Pinpoint the cell where the given text exists, returning its [X, Y] midpoint coordinate. 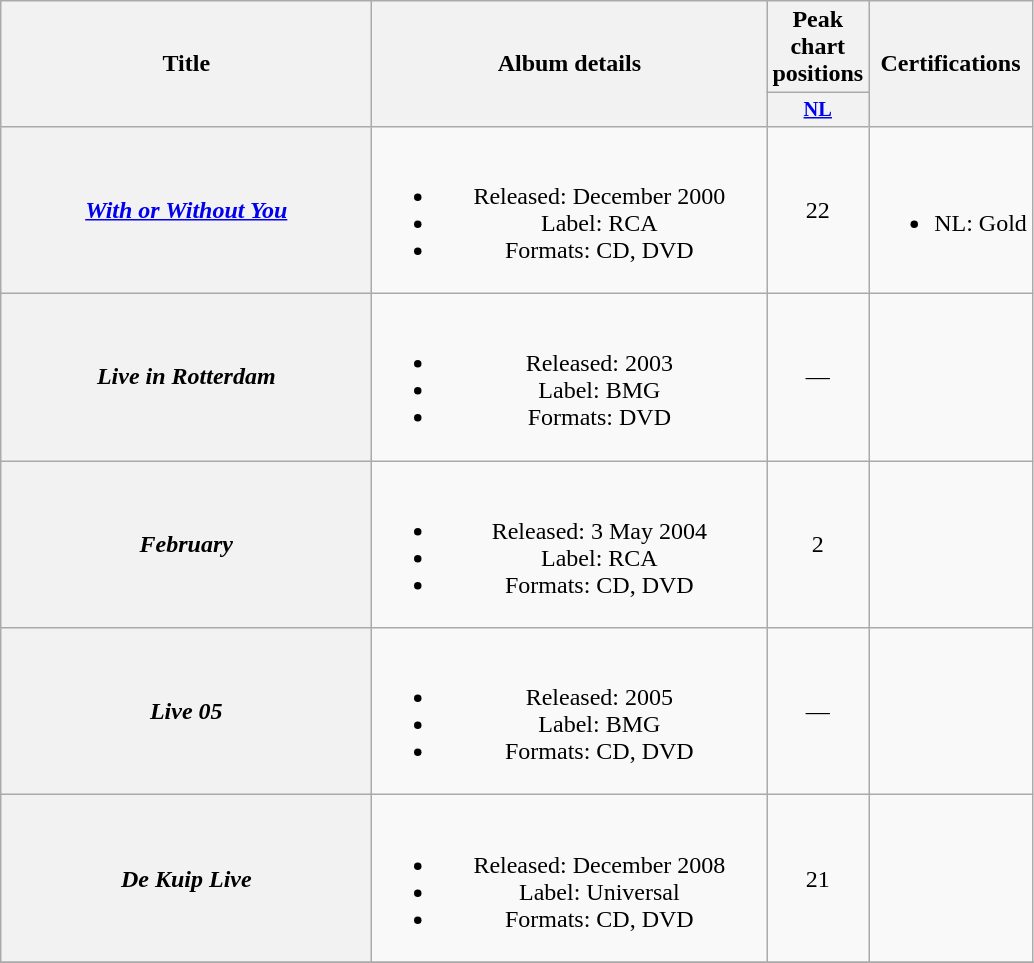
21 [818, 878]
Certifications [951, 64]
Peak chart positions [818, 47]
NL: Gold [951, 210]
2 [818, 544]
De Kuip Live [186, 878]
Released: 2005Label: BMGFormats: CD, DVD [570, 712]
22 [818, 210]
February [186, 544]
Title [186, 64]
Released: December 2008Label: UniversalFormats: CD, DVD [570, 878]
NL [818, 110]
Released: 2003Label: BMGFormats: DVD [570, 378]
Released: December 2000Label: RCAFormats: CD, DVD [570, 210]
With or Without You [186, 210]
Live 05 [186, 712]
Released: 3 May 2004Label: RCAFormats: CD, DVD [570, 544]
Live in Rotterdam [186, 378]
Album details [570, 64]
